Capture the cell that displays the provided text and extract its (x, y) central coordinate. 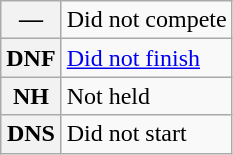
DNF (31, 58)
Did not start (146, 134)
— (31, 20)
Did not finish (146, 58)
Did not compete (146, 20)
NH (31, 96)
Not held (146, 96)
DNS (31, 134)
